Scan for the cell matching the given text and deliver its (x, y) coordinate at center. 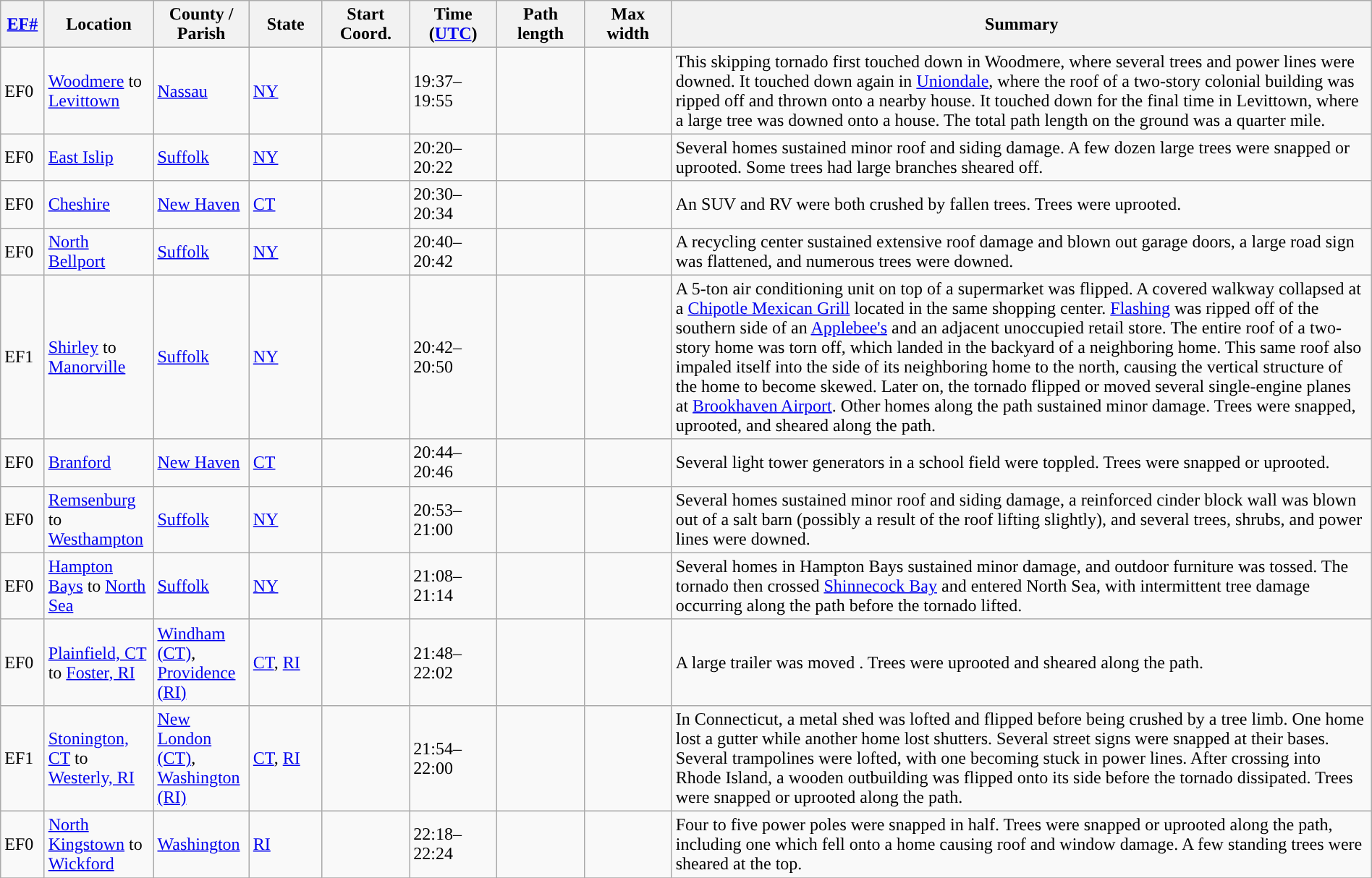
21:08–21:14 (453, 586)
Path length (541, 25)
Summary (1022, 25)
19:37–19:55 (453, 91)
An SUV and RV were both crushed by fallen trees. Trees were uprooted. (1022, 204)
22:18–22:24 (453, 844)
RI (285, 844)
Branford (98, 463)
EF# (22, 25)
20:44–20:46 (453, 463)
Hampton Bays to North Sea (98, 586)
Woodmere to Levittown (98, 91)
20:53–21:00 (453, 519)
A large trailer was moved . Trees were uprooted and sheared along the path. (1022, 662)
North Bellport (98, 252)
A recycling center sustained extensive roof damage and blown out garage doors, a large road sign was flattened, and numerous trees were downed. (1022, 252)
Several light tower generators in a school field were toppled. Trees were snapped or uprooted. (1022, 463)
North Kingstown to Wickford (98, 844)
Location (98, 25)
Remsenburg to Westhampton (98, 519)
20:40–20:42 (453, 252)
20:20–20:22 (453, 158)
East Islip (98, 158)
Washington (201, 844)
Several homes sustained minor roof and siding damage. A few dozen large trees were snapped or uprooted. Some trees had large branches sheared off. (1022, 158)
Plainfield, CT to Foster, RI (98, 662)
Stonington, CT to Westerly, RI (98, 758)
Start Coord. (366, 25)
State (285, 25)
20:30–20:34 (453, 204)
Time (UTC) (453, 25)
Shirley to Manorville (98, 357)
County / Parish (201, 25)
Nassau (201, 91)
Max width (628, 25)
New London (CT), Washington (RI) (201, 758)
21:54–22:00 (453, 758)
20:42–20:50 (453, 357)
Windham (CT), Providence (RI) (201, 662)
Cheshire (98, 204)
21:48–22:02 (453, 662)
